Scan for the cell matching the given text and deliver its (x, y) coordinate at center. 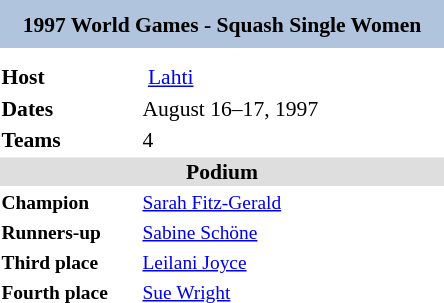
Sabine Schöne (292, 232)
Sarah Fitz-Gerald (292, 202)
Champion (69, 202)
Host (69, 77)
4 (292, 140)
1997 World Games - Squash Single Women (222, 24)
Leilani Joyce (292, 262)
Third place (69, 262)
Lahti (292, 77)
Teams (69, 140)
Podium (222, 172)
Dates (69, 108)
August 16–17, 1997 (292, 108)
Runners-up (69, 232)
